Return (X, Y) of the center of cell containing provided text 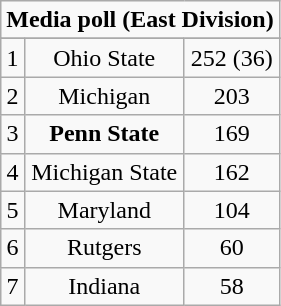
Michigan State (104, 172)
104 (232, 210)
Media poll (East Division) (140, 20)
162 (232, 172)
6 (12, 248)
7 (12, 286)
Indiana (104, 286)
Rutgers (104, 248)
Michigan (104, 96)
3 (12, 134)
203 (232, 96)
Maryland (104, 210)
60 (232, 248)
5 (12, 210)
169 (232, 134)
Penn State (104, 134)
4 (12, 172)
Ohio State (104, 58)
252 (36) (232, 58)
1 (12, 58)
2 (12, 96)
58 (232, 286)
